Output the (X, Y) coordinate of the center of the cell containing the given text.  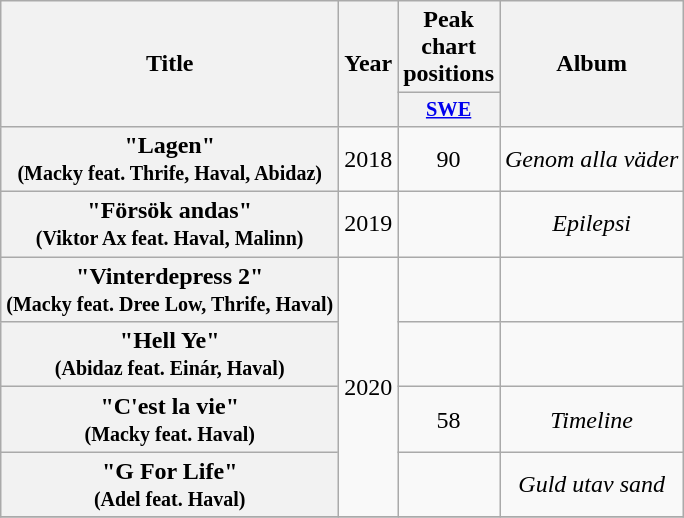
"G For Life" (Adel feat. Haval) (170, 484)
Album (592, 64)
Guld utav sand (592, 484)
Epilepsi (592, 224)
2018 (368, 158)
Title (170, 64)
90 (449, 158)
58 (449, 420)
"Hell Ye" (Abidaz feat. Einár, Haval) (170, 354)
2019 (368, 224)
SWE (449, 110)
Timeline (592, 420)
Year (368, 64)
Genom alla väder (592, 158)
"Vinterdepress 2" (Macky feat. Dree Low, Thrife, Haval) (170, 290)
Peak chart positions (449, 47)
2020 (368, 387)
"C'est la vie" (Macky feat. Haval) (170, 420)
"Försök andas" (Viktor Ax feat. Haval, Malinn) (170, 224)
"Lagen" (Macky feat. Thrife, Haval, Abidaz) (170, 158)
